Find where the given text appears and provide that cell's center as (X, Y) coordinate. 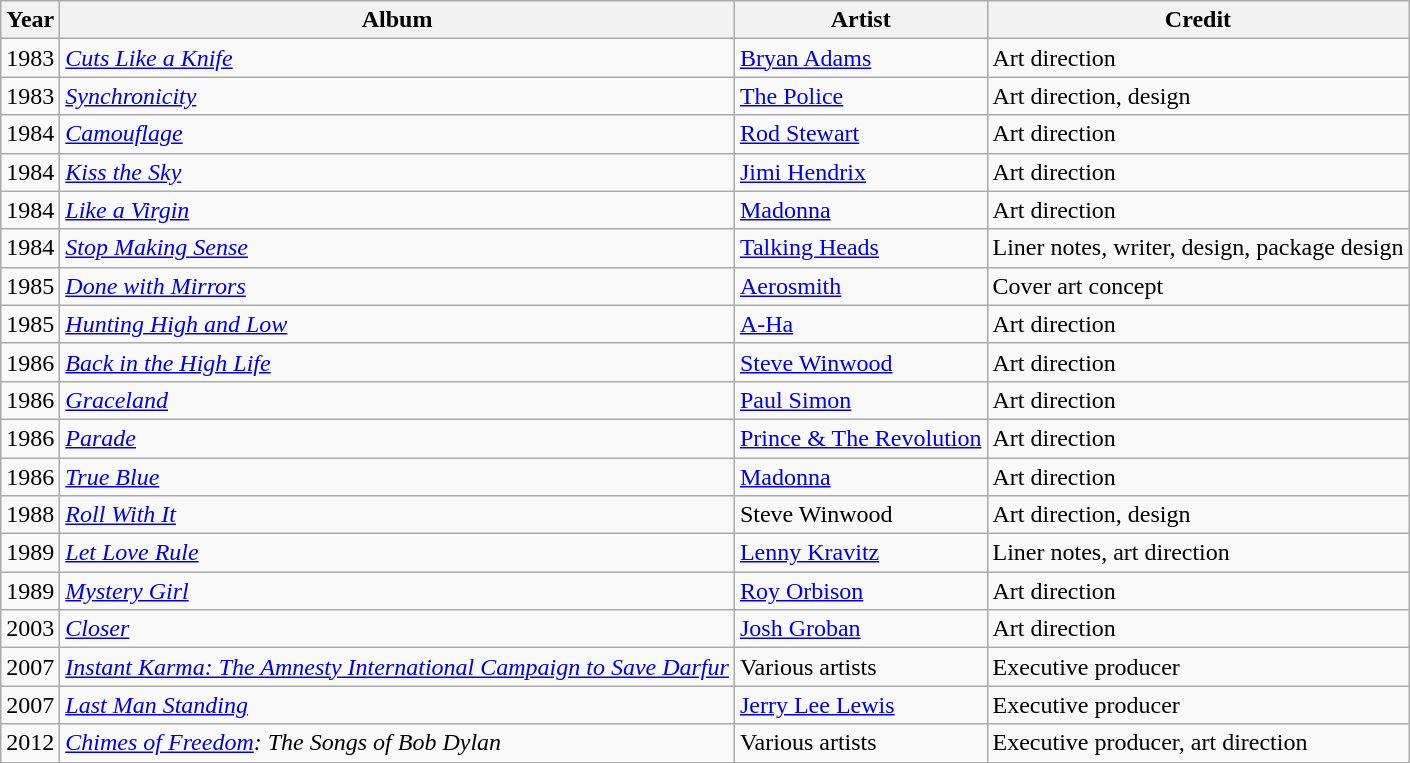
1988 (30, 515)
Hunting High and Low (398, 324)
Bryan Adams (860, 58)
Chimes of Freedom: The Songs of Bob Dylan (398, 743)
True Blue (398, 477)
Jimi Hendrix (860, 172)
Closer (398, 629)
Like a Virgin (398, 210)
Instant Karma: The Amnesty International Campaign to Save Darfur (398, 667)
Roy Orbison (860, 591)
Prince & The Revolution (860, 438)
Liner notes, art direction (1198, 553)
Graceland (398, 400)
Lenny Kravitz (860, 553)
Roll With It (398, 515)
Executive producer, art direction (1198, 743)
Let Love Rule (398, 553)
Artist (860, 20)
Stop Making Sense (398, 248)
Album (398, 20)
Synchronicity (398, 96)
Kiss the Sky (398, 172)
Done with Mirrors (398, 286)
Mystery Girl (398, 591)
Year (30, 20)
Cover art concept (1198, 286)
Talking Heads (860, 248)
Paul Simon (860, 400)
Rod Stewart (860, 134)
The Police (860, 96)
2003 (30, 629)
Aerosmith (860, 286)
Liner notes, writer, design, package design (1198, 248)
Parade (398, 438)
Last Man Standing (398, 705)
Camouflage (398, 134)
Cuts Like a Knife (398, 58)
Jerry Lee Lewis (860, 705)
Credit (1198, 20)
Josh Groban (860, 629)
Back in the High Life (398, 362)
2012 (30, 743)
A-Ha (860, 324)
